Output the (x, y) coordinate of the center of the cell containing the given text.  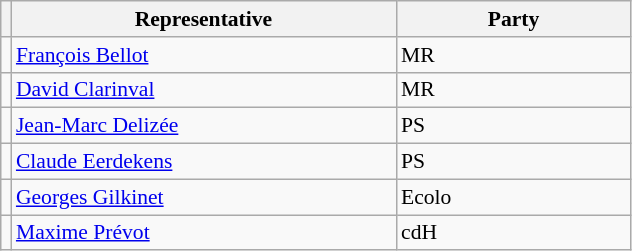
Georges Gilkinet (204, 197)
François Bellot (204, 55)
David Clarinval (204, 90)
Party (514, 19)
cdH (514, 233)
Ecolo (514, 197)
Representative (204, 19)
Claude Eerdekens (204, 162)
Maxime Prévot (204, 233)
Jean-Marc Delizée (204, 126)
